Determine the [x, y] coordinate at the center of the cell enclosing the given text.  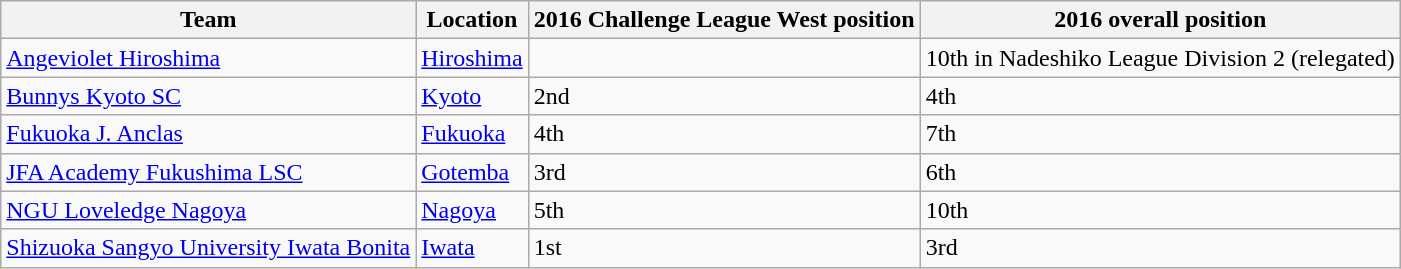
7th [1160, 134]
Gotemba [472, 172]
10th in Nadeshiko League Division 2 (relegated) [1160, 58]
1st [724, 248]
6th [1160, 172]
NGU Loveledge Nagoya [208, 210]
Fukuoka [472, 134]
Angeviolet Hiroshima [208, 58]
Fukuoka J. Anclas [208, 134]
Bunnys Kyoto SC [208, 96]
Shizuoka Sangyo University Iwata Bonita [208, 248]
2016 overall position [1160, 20]
2nd [724, 96]
2016 Challenge League West position [724, 20]
JFA Academy Fukushima LSC [208, 172]
Hiroshima [472, 58]
Kyoto [472, 96]
Iwata [472, 248]
10th [1160, 210]
Location [472, 20]
Team [208, 20]
5th [724, 210]
Nagoya [472, 210]
